For the text-containing cell, return its midpoint in (X, Y) coordinate format. 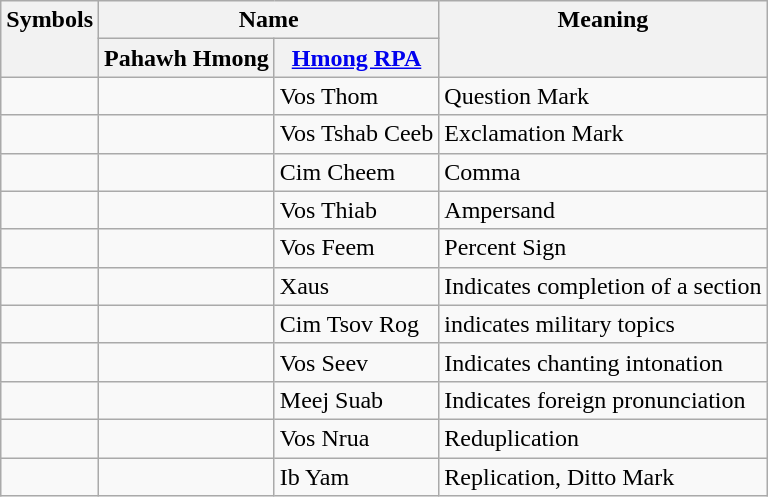
Hmong RPA (356, 58)
Vos Tshab Ceeb (356, 134)
Xaus (356, 286)
Question Mark (603, 96)
Indicates completion of a section (603, 286)
Ib Yam (356, 477)
Pahawh Hmong (187, 58)
Reduplication (603, 438)
Meaning (603, 39)
Vos Nrua (356, 438)
Meej Suab (356, 400)
Indicates foreign pronunciation (603, 400)
Name (269, 20)
Vos Seev (356, 362)
Symbols (50, 39)
Percent Sign (603, 248)
Vos Thiab (356, 210)
Vos Thom (356, 96)
Indicates chanting intonation (603, 362)
Comma (603, 172)
Ampersand (603, 210)
Vos Feem (356, 248)
Replication, Ditto Mark (603, 477)
Cim Cheem (356, 172)
indicates military topics (603, 324)
Cim Tsov Rog (356, 324)
Exclamation Mark (603, 134)
